Locate the cell with the specified text and output its (x, y) center coordinate. 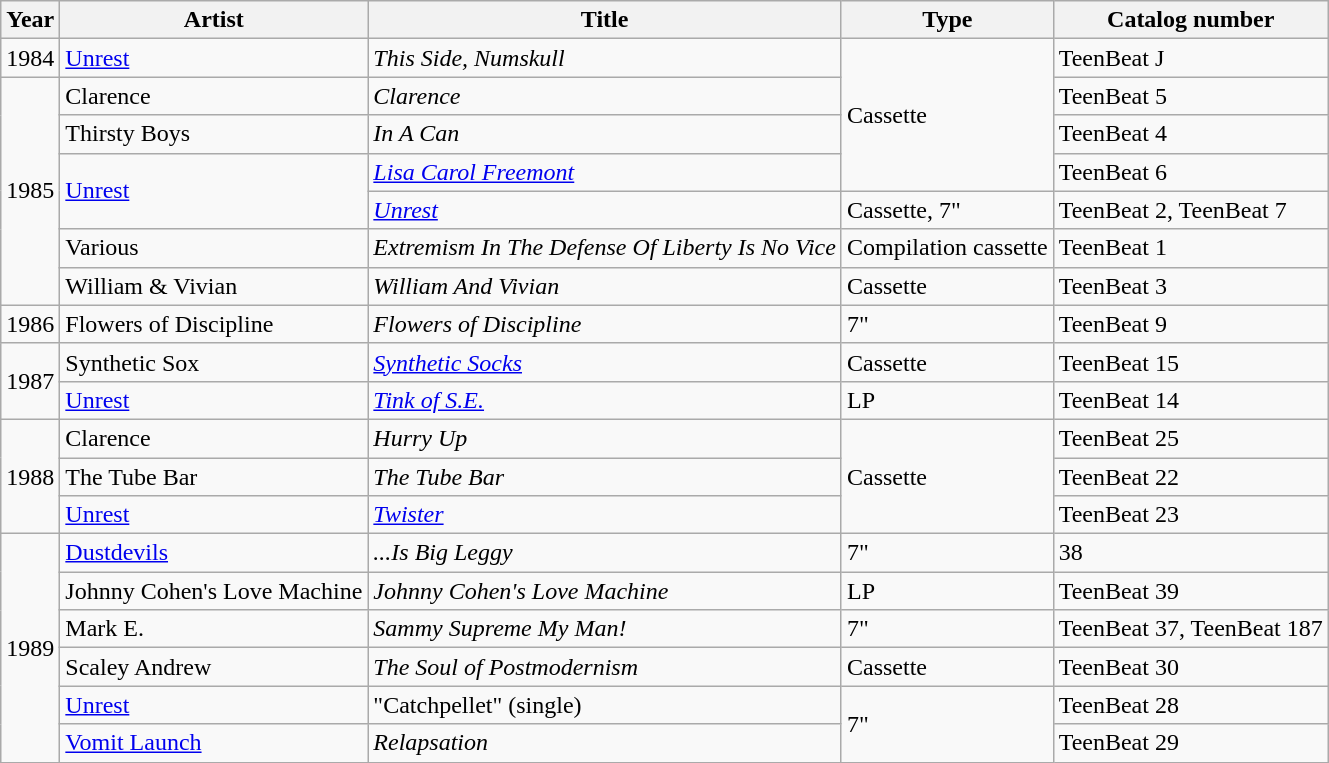
TeenBeat 4 (1190, 134)
TeenBeat 14 (1190, 400)
TeenBeat 29 (1190, 743)
Extremism In The Defense Of Liberty Is No Vice (605, 248)
TeenBeat 39 (1190, 591)
TeenBeat 23 (1190, 515)
Cassette, 7" (947, 210)
Year (30, 20)
Catalog number (1190, 20)
1985 (30, 191)
Title (605, 20)
TeenBeat J (1190, 58)
Synthetic Socks (605, 362)
TeenBeat 2, TeenBeat 7 (1190, 210)
Dustdevils (214, 553)
Synthetic Sox (214, 362)
TeenBeat 5 (1190, 96)
Tink of S.E. (605, 400)
Various (214, 248)
TeenBeat 37, TeenBeat 187 (1190, 629)
Artist (214, 20)
1987 (30, 381)
Vomit Launch (214, 743)
TeenBeat 9 (1190, 324)
TeenBeat 3 (1190, 286)
Scaley Andrew (214, 667)
1989 (30, 648)
The Soul of Postmodernism (605, 667)
Lisa Carol Freemont (605, 172)
In A Can (605, 134)
TeenBeat 6 (1190, 172)
Sammy Supreme My Man! (605, 629)
1984 (30, 58)
38 (1190, 553)
William And Vivian (605, 286)
Type (947, 20)
This Side, Numskull (605, 58)
Relapsation (605, 743)
TeenBeat 1 (1190, 248)
TeenBeat 28 (1190, 705)
TeenBeat 22 (1190, 477)
1988 (30, 476)
...Is Big Leggy (605, 553)
William & Vivian (214, 286)
Twister (605, 515)
Hurry Up (605, 438)
Mark E. (214, 629)
Thirsty Boys (214, 134)
TeenBeat 15 (1190, 362)
TeenBeat 25 (1190, 438)
TeenBeat 30 (1190, 667)
1986 (30, 324)
Compilation cassette (947, 248)
"Catchpellet" (single) (605, 705)
